Search for the cell housing the specified text and yield its [X, Y] center coordinate. 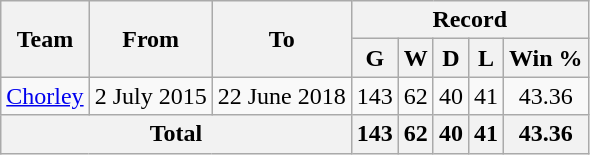
W [416, 58]
G [374, 58]
L [486, 58]
Chorley [45, 96]
D [450, 58]
Win % [546, 58]
Record [470, 20]
2 July 2015 [150, 96]
From [150, 39]
Team [45, 39]
To [282, 39]
Total [176, 134]
22 June 2018 [282, 96]
